Locate the cell with the specified text and output its [X, Y] center coordinate. 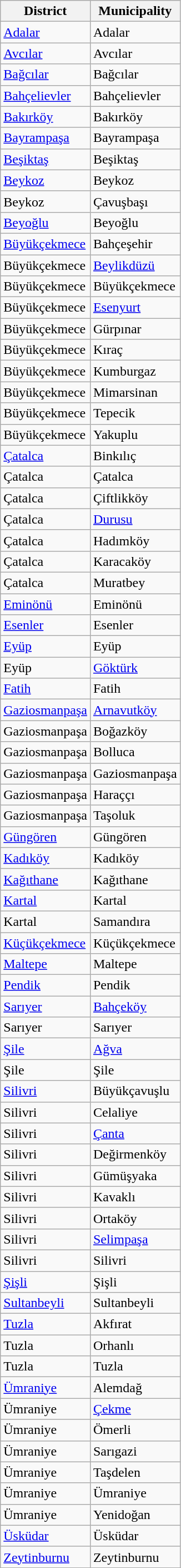
Samandıra [135, 921]
Kumburgaz [135, 371]
Beylikdüzü [135, 265]
Kavaklı [135, 1197]
Yakuplu [135, 435]
Binkılıç [135, 456]
Karacaköy [135, 561]
Muratbey [135, 583]
Boğazköy [135, 731]
Alemdağ [135, 1388]
Bahçeşehir [135, 244]
Taşoluk [135, 816]
Çanta [135, 1133]
Municipality [135, 11]
Mimarsinan [135, 392]
Göktürk [135, 668]
District [46, 11]
Gürpınar [135, 329]
Hadımköy [135, 540]
Arnavutköy [135, 710]
Durusu [135, 519]
Celaliye [135, 1112]
Ortaköy [135, 1218]
Kıraç [135, 350]
Yenidoğan [135, 1515]
Haraççı [135, 795]
Çavuşbaşı [135, 201]
Çekme [135, 1409]
Bahçeköy [135, 1007]
Ömerli [135, 1430]
Selimpaşa [135, 1239]
Esenyurt [135, 308]
Çiftlikköy [135, 498]
Büyükçavuşlu [135, 1091]
Gümüşyaka [135, 1176]
Değirmenköy [135, 1155]
Tepecik [135, 413]
Sarıgazi [135, 1451]
Orhanlı [135, 1345]
Ağva [135, 1049]
Taşdelen [135, 1472]
Akfırat [135, 1324]
Bolluca [135, 752]
